Output the (X, Y) coordinate of the center of the cell containing the given text.  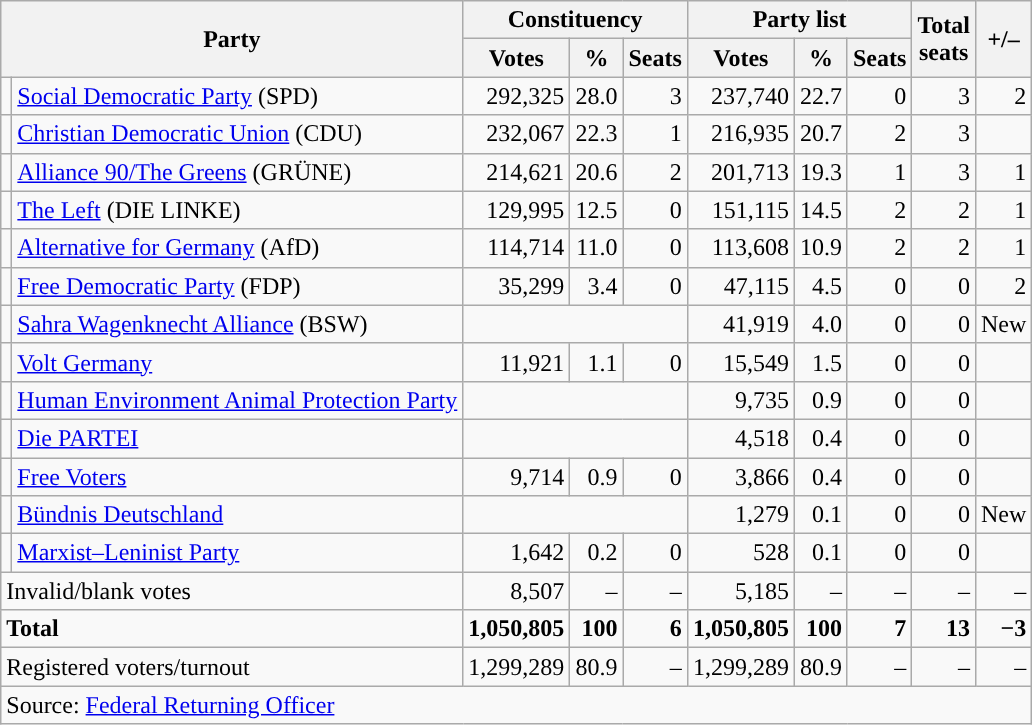
22.3 (596, 134)
Totalseats (944, 39)
9,714 (516, 477)
9,735 (740, 400)
Marxist–Leninist Party (238, 553)
3,866 (740, 477)
6 (655, 629)
20.7 (820, 134)
Registered voters/turnout (232, 667)
Source: Federal Returning Officer (516, 705)
151,115 (740, 210)
Free Voters (238, 477)
0.2 (596, 553)
3.4 (596, 286)
5,185 (740, 591)
11.0 (596, 248)
Total (232, 629)
Bündnis Deutschland (238, 515)
Party (232, 39)
8,507 (516, 591)
1,279 (740, 515)
28.0 (596, 96)
Christian Democratic Union (CDU) (238, 134)
Free Democratic Party (FDP) (238, 286)
Social Democratic Party (SPD) (238, 96)
14.5 (820, 210)
20.6 (596, 172)
19.3 (820, 172)
41,919 (740, 324)
129,995 (516, 210)
237,740 (740, 96)
Volt Germany (238, 362)
1,642 (516, 553)
4,518 (740, 438)
4.0 (820, 324)
Party list (800, 20)
Die PARTEI (238, 438)
22.7 (820, 96)
10.9 (820, 248)
1.1 (596, 362)
Alliance 90/The Greens (GRÜNE) (238, 172)
13 (944, 629)
47,115 (740, 286)
216,935 (740, 134)
Constituency (576, 20)
Invalid/blank votes (232, 591)
232,067 (516, 134)
201,713 (740, 172)
1.5 (820, 362)
15,549 (740, 362)
4.5 (820, 286)
214,621 (516, 172)
−3 (1003, 629)
Sahra Wagenknecht Alliance (BSW) (238, 324)
Human Environment Animal Protection Party (238, 400)
114,714 (516, 248)
35,299 (516, 286)
+/– (1003, 39)
7 (879, 629)
292,325 (516, 96)
528 (740, 553)
The Left (DIE LINKE) (238, 210)
113,608 (740, 248)
11,921 (516, 362)
12.5 (596, 210)
Alternative for Germany (AfD) (238, 248)
